Provide the [x, y] coordinate of the cell's center where the given text is located.  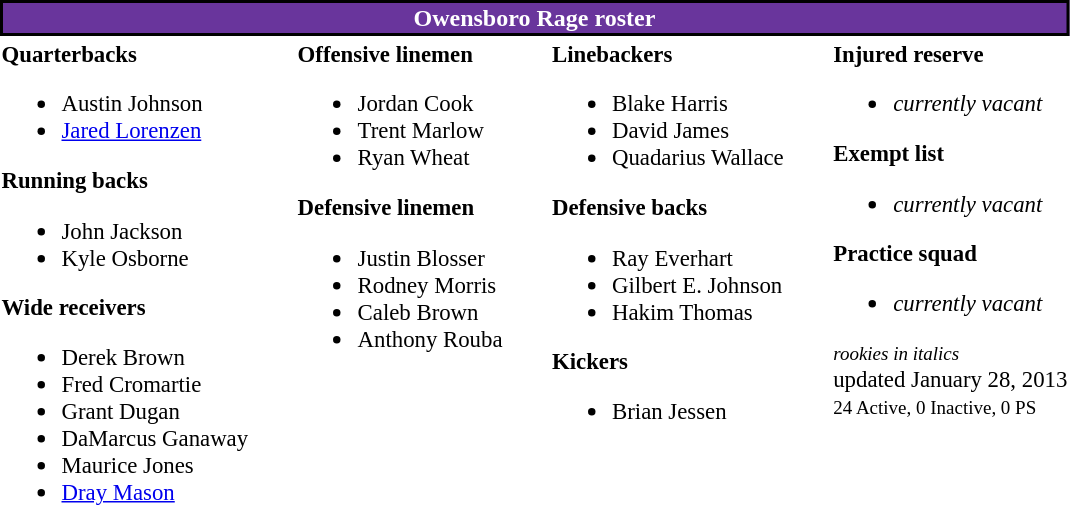
Owensboro Rage roster [534, 18]
